Scan for the cell matching the given text and deliver its (X, Y) coordinate at center. 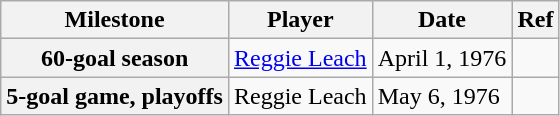
5-goal game, playoffs (115, 96)
April 1, 1976 (442, 58)
Ref (536, 20)
Date (442, 20)
Player (300, 20)
Milestone (115, 20)
60-goal season (115, 58)
May 6, 1976 (442, 96)
